Detect which cell encompasses the target text, then output its (x, y) center coordinate. 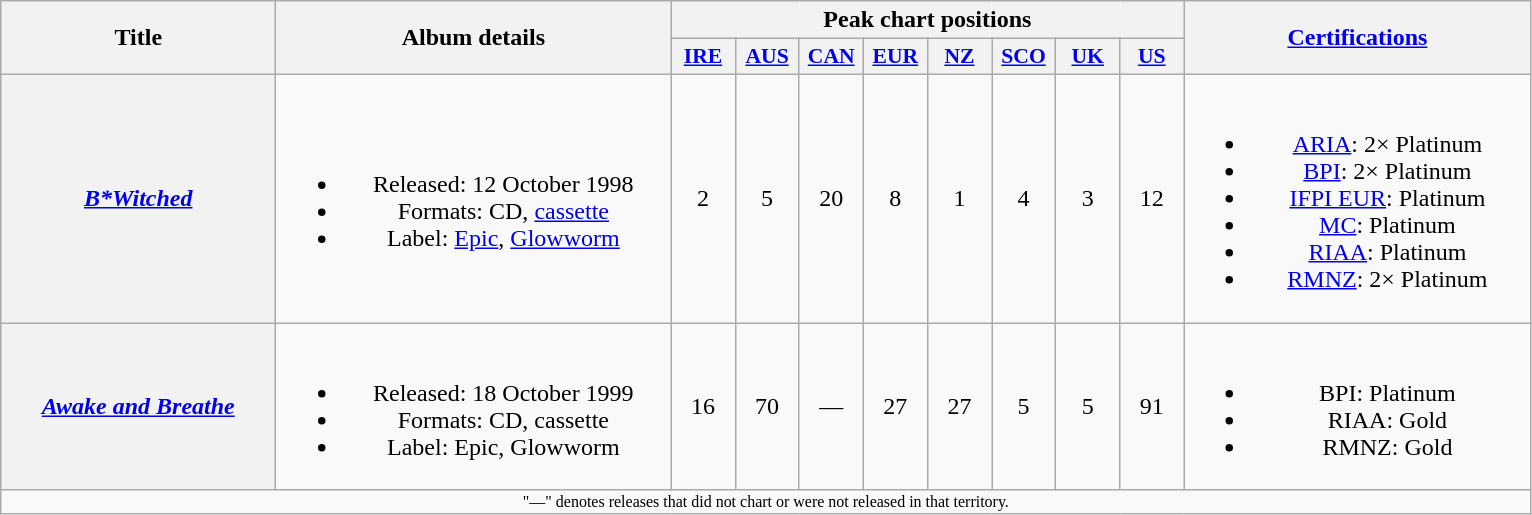
IRE (703, 57)
— (831, 406)
UK (1088, 57)
1 (959, 198)
8 (895, 198)
Album details (474, 38)
AUS (767, 57)
Released: 12 October 1998Formats: CD, cassetteLabel: Epic, Glowworm (474, 198)
US (1152, 57)
70 (767, 406)
B*Witched (138, 198)
16 (703, 406)
ARIA: 2× PlatinumBPI: 2× PlatinumIFPI EUR: PlatinumMC: PlatinumRIAA: PlatinumRMNZ: 2× Platinum (1358, 198)
Peak chart positions (928, 20)
SCO (1024, 57)
3 (1088, 198)
20 (831, 198)
4 (1024, 198)
NZ (959, 57)
Awake and Breathe (138, 406)
91 (1152, 406)
CAN (831, 57)
2 (703, 198)
Title (138, 38)
BPI: PlatinumRIAA: GoldRMNZ: Gold (1358, 406)
"—" denotes releases that did not chart or were not released in that territory. (766, 502)
Released: 18 October 1999Formats: CD, cassetteLabel: Epic, Glowworm (474, 406)
Certifications (1358, 38)
12 (1152, 198)
EUR (895, 57)
